Provide the [x, y] coordinate of the cell's center where the given text is located.  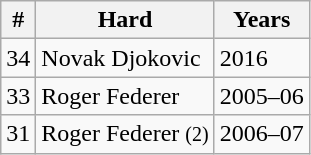
2005–06 [262, 96]
Years [262, 20]
Novak Djokovic [125, 58]
34 [18, 58]
2006–07 [262, 134]
Hard [125, 20]
# [18, 20]
Roger Federer [125, 96]
33 [18, 96]
2016 [262, 58]
Roger Federer (2) [125, 134]
31 [18, 134]
